Determine the [x, y] coordinate at the center of the cell enclosing the given text.  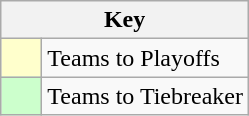
Key [125, 20]
Teams to Tiebreaker [146, 96]
Teams to Playoffs [146, 58]
